Return the [x, y] coordinate for the center point of the cell that contains the specified text.  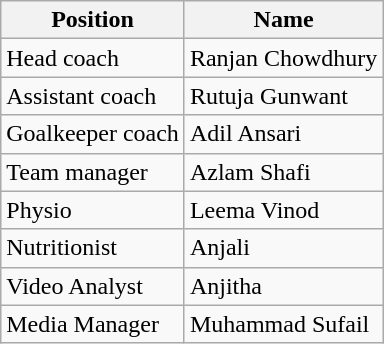
Ranjan Chowdhury [283, 58]
Video Analyst [93, 286]
Physio [93, 210]
Azlam Shafi [283, 172]
Team manager [93, 172]
Leema Vinod [283, 210]
Name [283, 20]
Anjitha [283, 286]
Goalkeeper coach [93, 134]
Media Manager [93, 324]
Head coach [93, 58]
Rutuja Gunwant [283, 96]
Muhammad Sufail [283, 324]
Adil Ansari [283, 134]
Anjali [283, 248]
Nutritionist [93, 248]
Position [93, 20]
Assistant coach [93, 96]
